Provide the (X, Y) coordinate of the cell's center where the given text is located.  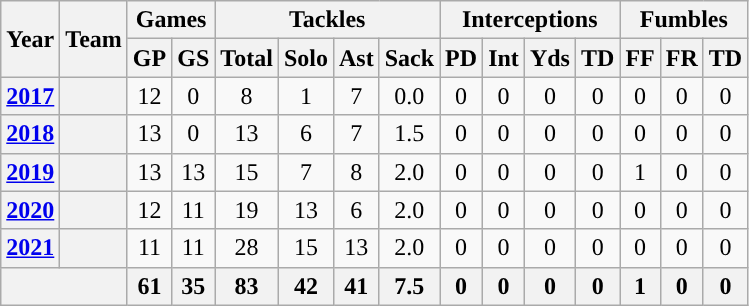
0.0 (409, 96)
GS (194, 58)
Fumbles (684, 20)
19 (247, 210)
Total (247, 58)
28 (247, 248)
Yds (550, 58)
2019 (30, 172)
83 (247, 286)
PD (462, 58)
Games (170, 20)
42 (306, 286)
61 (149, 286)
Solo (306, 58)
Interceptions (530, 20)
Team (94, 39)
FR (682, 58)
Year (30, 39)
Ast (356, 58)
GP (149, 58)
2017 (30, 96)
2018 (30, 134)
2021 (30, 248)
35 (194, 286)
1.5 (409, 134)
7.5 (409, 286)
Int (504, 58)
Tackles (328, 20)
Sack (409, 58)
FF (640, 58)
41 (356, 286)
2020 (30, 210)
